Capture the cell that displays the provided text and extract its [X, Y] central coordinate. 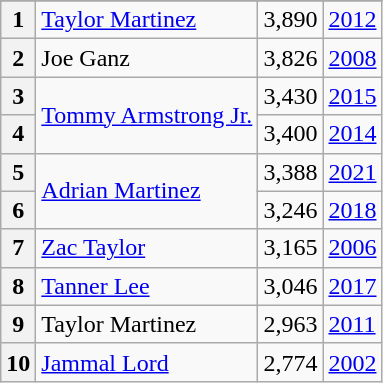
Joe Ganz [147, 58]
2 [18, 58]
2008 [352, 58]
4 [18, 134]
2011 [352, 324]
2,774 [290, 362]
2017 [352, 286]
3 [18, 96]
2006 [352, 248]
3,430 [290, 96]
3,826 [290, 58]
3,165 [290, 248]
10 [18, 362]
Jammal Lord [147, 362]
1 [18, 20]
3,246 [290, 210]
3,890 [290, 20]
Zac Taylor [147, 248]
2012 [352, 20]
Adrian Martinez [147, 191]
2,963 [290, 324]
3,400 [290, 134]
5 [18, 172]
3,046 [290, 286]
Tommy Armstrong Jr. [147, 115]
9 [18, 324]
2021 [352, 172]
2014 [352, 134]
6 [18, 210]
3,388 [290, 172]
2002 [352, 362]
2018 [352, 210]
8 [18, 286]
2015 [352, 96]
7 [18, 248]
Tanner Lee [147, 286]
